Identify which cell holds the provided text, then report its (X, Y) central coordinate. 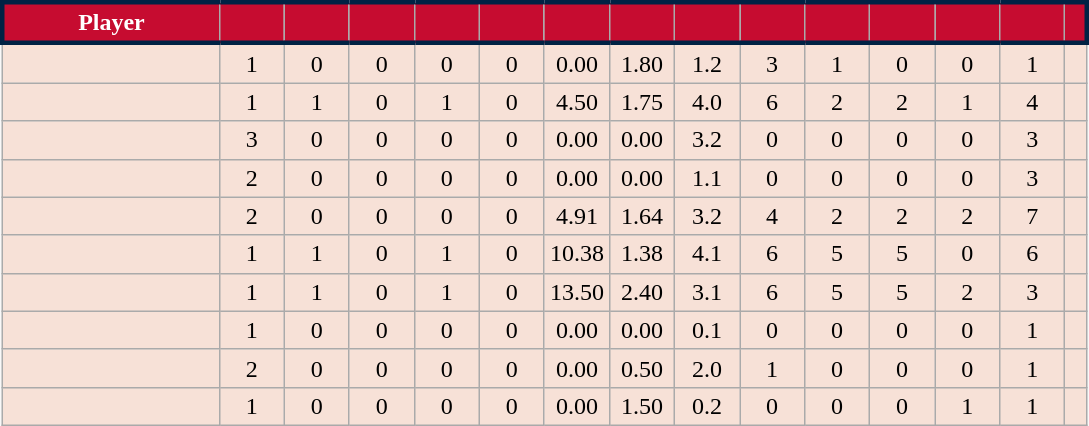
13.50 (576, 292)
2.40 (642, 292)
0.50 (642, 368)
4.0 (706, 102)
2.0 (706, 368)
10.38 (576, 254)
1.38 (642, 254)
1.2 (706, 63)
1.75 (642, 102)
1.80 (642, 63)
1.50 (642, 406)
7 (1032, 216)
1.64 (642, 216)
1.1 (706, 178)
0.2 (706, 406)
4.50 (576, 102)
4.1 (706, 254)
0.1 (706, 330)
3.1 (706, 292)
Player (110, 22)
4.91 (576, 216)
